Find where the given text appears and provide that cell's center as [X, Y] coordinate. 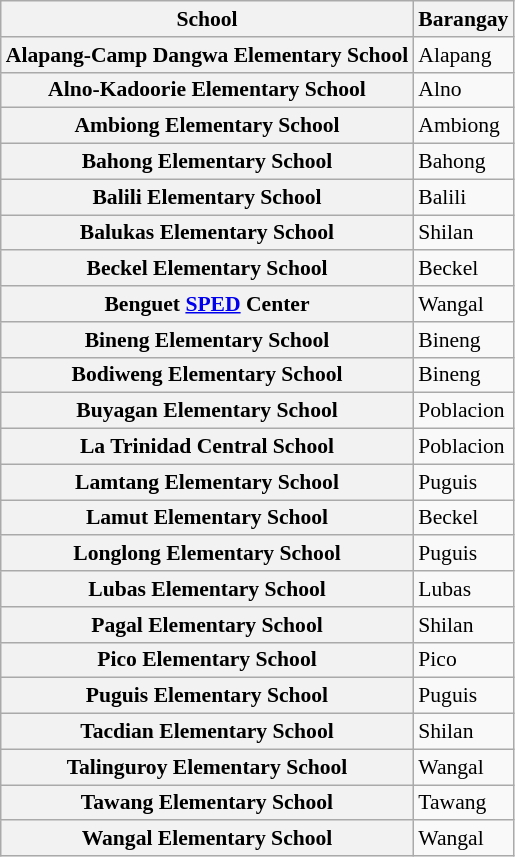
Buyagan Elementary School [207, 411]
Bineng Elementary School [207, 340]
Talinguroy Elementary School [207, 767]
Lubas [463, 589]
School [207, 19]
Puguis Elementary School [207, 696]
Longlong Elementary School [207, 554]
Beckel Elementary School [207, 269]
Balili Elementary School [207, 197]
Tawang [463, 803]
Benguet SPED Center [207, 304]
Bahong [463, 162]
Tawang Elementary School [207, 803]
Alno [463, 90]
Barangay [463, 19]
Balili [463, 197]
Pagal Elementary School [207, 625]
Pico Elementary School [207, 660]
Lamtang Elementary School [207, 482]
Alapang-Camp Dangwa Elementary School [207, 55]
Alno-Kadoorie Elementary School [207, 90]
Tacdian Elementary School [207, 732]
Bahong Elementary School [207, 162]
Wangal Elementary School [207, 839]
Alapang [463, 55]
Balukas Elementary School [207, 233]
La Trinidad Central School [207, 447]
Lamut Elementary School [207, 518]
Bodiweng Elementary School [207, 375]
Pico [463, 660]
Ambiong Elementary School [207, 126]
Ambiong [463, 126]
Lubas Elementary School [207, 589]
